From the cell containing the given text, extract its center point as (X, Y) coordinate. 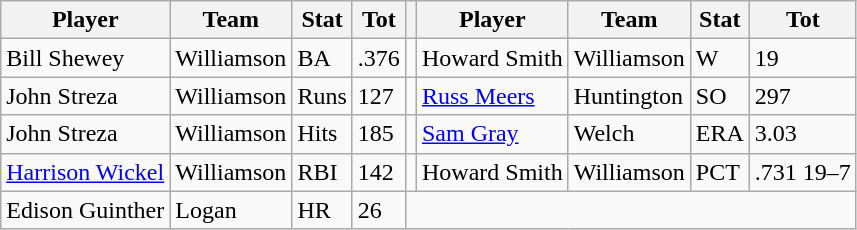
Hits (322, 134)
.731 19–7 (802, 172)
185 (378, 134)
Sam Gray (492, 134)
Russ Meers (492, 96)
142 (378, 172)
3.03 (802, 134)
Bill Shewey (86, 58)
Huntington (629, 96)
19 (802, 58)
PCT (720, 172)
SO (720, 96)
26 (378, 210)
RBI (322, 172)
Edison Guinther (86, 210)
Logan (231, 210)
Harrison Wickel (86, 172)
Runs (322, 96)
127 (378, 96)
Welch (629, 134)
297 (802, 96)
W (720, 58)
HR (322, 210)
BA (322, 58)
.376 (378, 58)
ERA (720, 134)
